For the text-containing cell, return its midpoint in (X, Y) coordinate format. 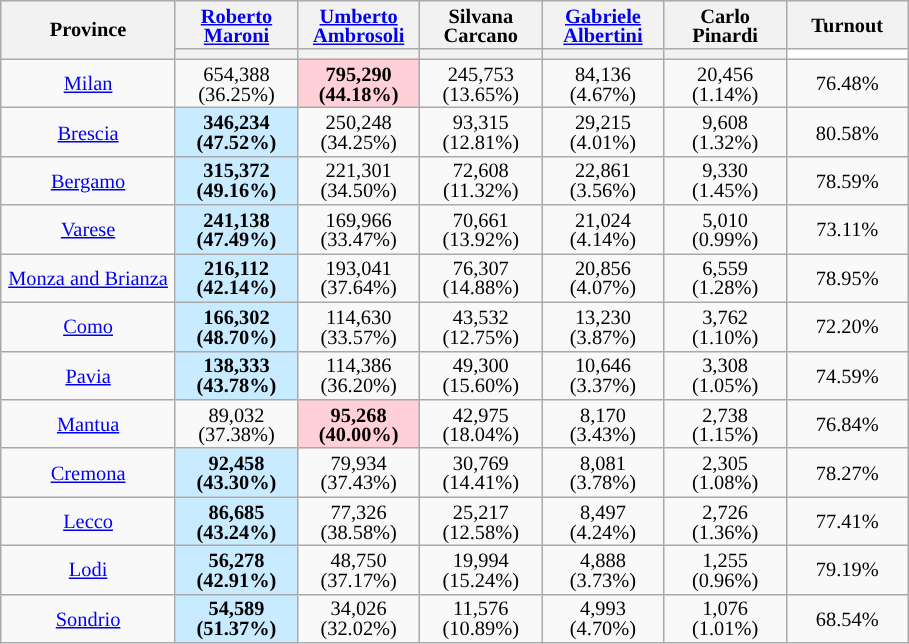
19,994 (15.24%) (481, 570)
8,170 (3.43%) (603, 424)
5,010 (0.99%) (725, 230)
654,388 (36.25%) (236, 84)
9,330 (1.45%) (725, 180)
84,136 (4.67%) (603, 84)
20,456 (1.14%) (725, 84)
245,753 (13.65%) (481, 84)
43,532 (12.75%) (481, 326)
795,290 (44.18%) (359, 84)
68.54% (847, 618)
Turnout (847, 24)
Lecco (88, 522)
6,559 (1.28%) (725, 278)
Cremona (88, 472)
78.95% (847, 278)
8,081 (3.78%) (603, 472)
Umberto Ambrosoli (359, 24)
42,975 (18.04%) (481, 424)
77,326 (38.58%) (359, 522)
114,386 (36.20%) (359, 376)
76,307 (14.88%) (481, 278)
9,608 (1.32%) (725, 132)
169,966 (33.47%) (359, 230)
79,934 (37.43%) (359, 472)
48,750 (37.17%) (359, 570)
29,215 (4.01%) (603, 132)
34,026 (32.02%) (359, 618)
92,458 (43.30%) (236, 472)
114,630 (33.57%) (359, 326)
346,234 (47.52%) (236, 132)
76.48% (847, 84)
72.20% (847, 326)
4,993 (4.70%) (603, 618)
21,024 (4.14%) (603, 230)
11,576 (10.89%) (481, 618)
70,661 (13.92%) (481, 230)
13,230 (3.87%) (603, 326)
3,308 (1.05%) (725, 376)
30,769 (14.41%) (481, 472)
2,726 (1.36%) (725, 522)
Bergamo (88, 180)
1,076 (1.01%) (725, 618)
Brescia (88, 132)
Gabriele Albertini (603, 24)
54,589 (51.37%) (236, 618)
73.11% (847, 230)
Sondrio (88, 618)
95,268 (40.00%) (359, 424)
Lodi (88, 570)
250,248 (34.25%) (359, 132)
49,300 (15.60%) (481, 376)
Varese (88, 230)
3,762 (1.10%) (725, 326)
Monza and Brianza (88, 278)
221,301 (34.50%) (359, 180)
72,608 (11.32%) (481, 180)
10,646 (3.37%) (603, 376)
315,372 (49.16%) (236, 180)
93,315 (12.81%) (481, 132)
138,333 (43.78%) (236, 376)
Milan (88, 84)
Silvana Carcano (481, 24)
2,305 (1.08%) (725, 472)
Pavia (88, 376)
76.84% (847, 424)
4,888 (3.73%) (603, 570)
Roberto Maroni (236, 24)
Province (88, 29)
241,138 (47.49%) (236, 230)
79.19% (847, 570)
Mantua (88, 424)
25,217 (12.58%) (481, 522)
86,685 (43.24%) (236, 522)
89,032 (37.38%) (236, 424)
1,255 (0.96%) (725, 570)
193,041 (37.64%) (359, 278)
56,278 (42.91%) (236, 570)
78.59% (847, 180)
216,112 (42.14%) (236, 278)
74.59% (847, 376)
2,738 (1.15%) (725, 424)
166,302 (48.70%) (236, 326)
78.27% (847, 472)
8,497 (4.24%) (603, 522)
77.41% (847, 522)
22,861 (3.56%) (603, 180)
20,856 (4.07%) (603, 278)
Como (88, 326)
Carlo Pinardi (725, 24)
80.58% (847, 132)
